Identify which cell holds the provided text, then report its [x, y] central coordinate. 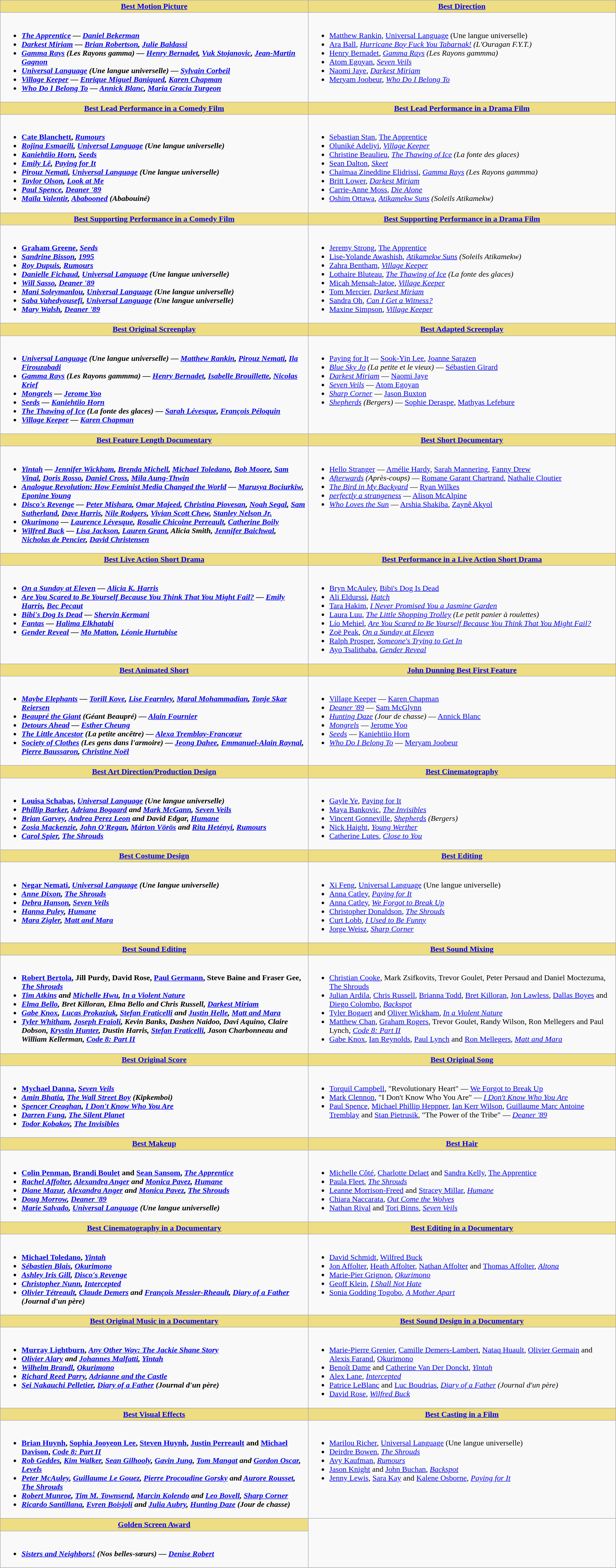
Best Costume Design [154, 856]
Best Editing in a Documentary [462, 1228]
Best Sound Mixing [462, 949]
Best Makeup [154, 1144]
Sisters and Neighbors! (Nos belles-sœurs) — Denise Robert [154, 1549]
Best Original Screenplay [154, 329]
Best Adapted Screenplay [462, 329]
Best Feature Length Documentary [154, 440]
Best Hair [462, 1144]
Best Original Music in a Documentary [154, 1321]
Best Direction [462, 7]
Best Original Score [154, 1060]
Golden Screen Award [154, 1525]
Best Sound Editing [154, 949]
Best Lead Performance in a Drama Film [462, 108]
Best Cinematography in a Documentary [154, 1228]
Best Original Song [462, 1060]
John Dunning Best First Feature [462, 670]
Best Live Action Short Drama [154, 559]
Best Art Direction/Production Design [154, 772]
Best Casting in a Film [462, 1414]
Best Sound Design in a Documentary [462, 1321]
Best Cinematography [462, 772]
Best Animated Short [154, 670]
Best Supporting Performance in a Drama Film [462, 219]
Best Supporting Performance in a Comedy Film [154, 219]
Best Lead Performance in a Comedy Film [154, 108]
Best Visual Effects [154, 1414]
Gayle Ye, Paying for ItMaya Bankovic, The InvisiblesVincent Gonneville, Shepherds (Bergers)Nick Haight, Young WertherCatherine Lutes, Close to You [462, 814]
Best Editing [462, 856]
Best Performance in a Live Action Short Drama [462, 559]
Best Short Documentary [462, 440]
Best Motion Picture [154, 7]
